Determine the [X, Y] coordinate at the center of the cell enclosing the given text.  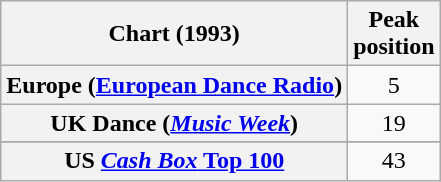
UK Dance (Music Week) [174, 123]
Chart (1993) [174, 34]
Europe (European Dance Radio) [174, 85]
43 [394, 161]
US Cash Box Top 100 [174, 161]
5 [394, 85]
Peakposition [394, 34]
19 [394, 123]
